Capture the cell that displays the provided text and extract its [x, y] central coordinate. 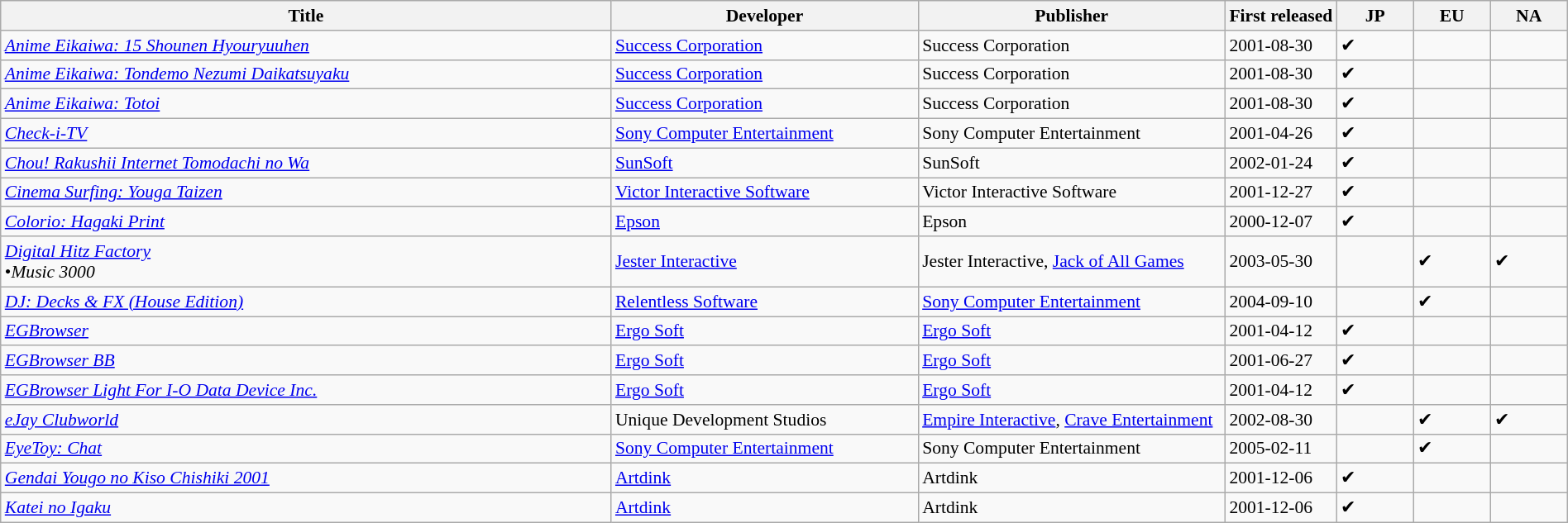
Anime Eikaiwa: Tondemo Nezumi Daikatsuyaku [306, 74]
2002-08-30 [1280, 420]
EU [1452, 16]
eJay Clubworld [306, 420]
Empire Interactive, Crave Entertainment [1072, 420]
2000-12-07 [1280, 222]
Relentless Software [764, 302]
Check-i-TV [306, 134]
Digital Hitz Factory•Music 3000 [306, 261]
Anime Eikaiwa: 15 Shounen Hyouryuuhen [306, 45]
Colorio: Hagaki Print [306, 222]
2005-02-11 [1280, 449]
Gendai Yougo no Kiso Chishiki 2001 [306, 478]
2001-12-27 [1280, 193]
First released [1280, 16]
2004-09-10 [1280, 302]
Publisher [1072, 16]
EGBrowser [306, 331]
2001-06-27 [1280, 361]
Jester Interactive [764, 261]
JP [1374, 16]
DJ: Decks & FX (House Edition) [306, 302]
Jester Interactive, Jack of All Games [1072, 261]
Cinema Surfing: Youga Taizen [306, 193]
EGBrowser Light For I-O Data Device Inc. [306, 390]
NA [1528, 16]
EGBrowser BB [306, 361]
2002-01-24 [1280, 163]
Anime Eikaiwa: Totoi [306, 104]
Developer [764, 16]
Unique Development Studios [764, 420]
Chou! Rakushii Internet Tomodachi no Wa [306, 163]
2003-05-30 [1280, 261]
EyeToy: Chat [306, 449]
Title [306, 16]
2001-04-26 [1280, 134]
Katei no Igaku [306, 508]
